Return [x, y] of the center of cell containing provided text 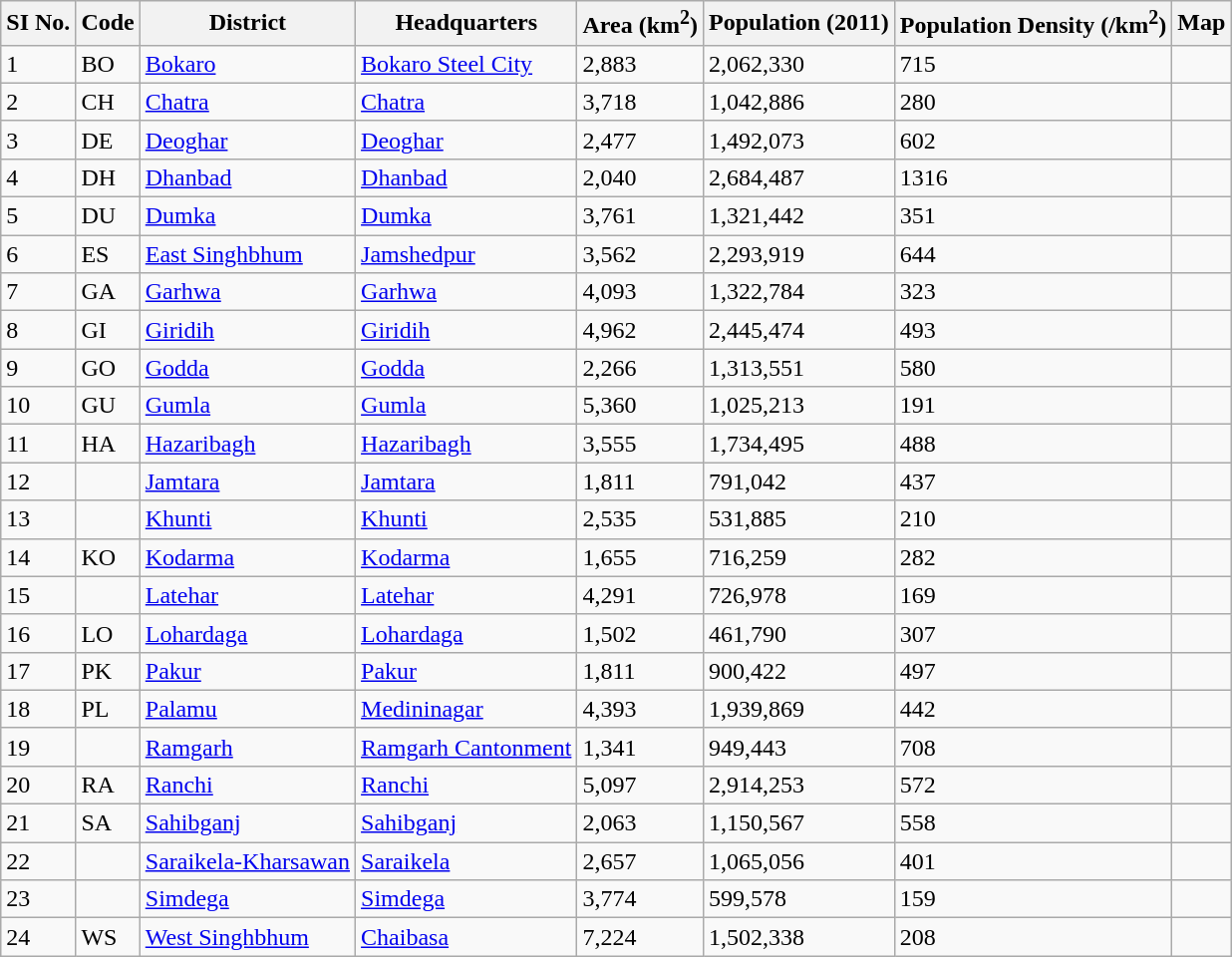
WS [108, 937]
6 [38, 254]
Population (2011) [799, 24]
Ramgarh [247, 747]
LO [108, 633]
Saraikela-Kharsawan [247, 861]
24 [38, 937]
531,885 [799, 519]
437 [1033, 481]
21 [38, 823]
159 [1033, 899]
580 [1033, 368]
17 [38, 671]
900,422 [799, 671]
1,042,886 [799, 102]
3,718 [640, 102]
1,492,073 [799, 140]
West Singhbhum [247, 937]
BO [108, 64]
3 [38, 140]
SI No. [38, 24]
2,293,919 [799, 254]
1,322,784 [799, 292]
208 [1033, 937]
Medininagar [466, 709]
22 [38, 861]
493 [1033, 330]
East Singhbhum [247, 254]
1,502,338 [799, 937]
SA [108, 823]
282 [1033, 557]
1,939,869 [799, 709]
307 [1033, 633]
401 [1033, 861]
1,313,551 [799, 368]
644 [1033, 254]
2,477 [640, 140]
19 [38, 747]
4,393 [640, 709]
10 [38, 406]
15 [38, 595]
5,360 [640, 406]
2,063 [640, 823]
602 [1033, 140]
7 [38, 292]
4,962 [640, 330]
Ramgarh Cantonment [466, 747]
PK [108, 671]
Bokaro Steel City [466, 64]
3,774 [640, 899]
Code [108, 24]
2,535 [640, 519]
18 [38, 709]
HA [108, 444]
5,097 [640, 785]
791,042 [799, 481]
12 [38, 481]
Population Density (/km2) [1033, 24]
DH [108, 177]
16 [38, 633]
1,065,056 [799, 861]
2,062,330 [799, 64]
2 [38, 102]
1,341 [640, 747]
558 [1033, 823]
442 [1033, 709]
1,734,495 [799, 444]
599,578 [799, 899]
351 [1033, 216]
708 [1033, 747]
GU [108, 406]
191 [1033, 406]
4 [38, 177]
Saraikela [466, 861]
GO [108, 368]
ES [108, 254]
716,259 [799, 557]
3,562 [640, 254]
14 [38, 557]
461,790 [799, 633]
RA [108, 785]
3,761 [640, 216]
497 [1033, 671]
2,883 [640, 64]
9 [38, 368]
1 [38, 64]
1,655 [640, 557]
Palamu [247, 709]
DU [108, 216]
DE [108, 140]
2,445,474 [799, 330]
11 [38, 444]
4,291 [640, 595]
323 [1033, 292]
GA [108, 292]
488 [1033, 444]
169 [1033, 595]
Headquarters [466, 24]
210 [1033, 519]
715 [1033, 64]
KO [108, 557]
Bokaro [247, 64]
3,555 [640, 444]
7,224 [640, 937]
2,266 [640, 368]
5 [38, 216]
CH [108, 102]
Chaibasa [466, 937]
280 [1033, 102]
1,502 [640, 633]
1,150,567 [799, 823]
726,978 [799, 595]
2,914,253 [799, 785]
2,657 [640, 861]
4,093 [640, 292]
13 [38, 519]
20 [38, 785]
PL [108, 709]
1316 [1033, 177]
23 [38, 899]
8 [38, 330]
572 [1033, 785]
District [247, 24]
1,025,213 [799, 406]
Area (km2) [640, 24]
949,443 [799, 747]
1,321,442 [799, 216]
Jamshedpur [466, 254]
Map [1202, 24]
2,040 [640, 177]
2,684,487 [799, 177]
GI [108, 330]
